Pinpoint the cell where the given text exists, returning its (x, y) midpoint coordinate. 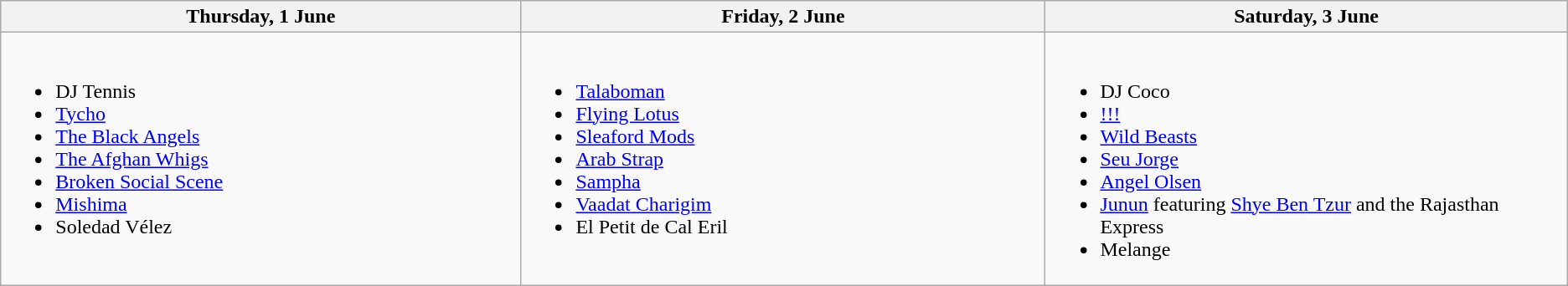
Saturday, 3 June (1307, 17)
DJ TennisTychoThe Black AngelsThe Afghan WhigsBroken Social SceneMishimaSoledad Vélez (261, 159)
Thursday, 1 June (261, 17)
DJ Coco!!!Wild BeastsSeu JorgeAngel OlsenJunun featuring Shye Ben Tzur and the Rajasthan ExpressMelange (1307, 159)
Friday, 2 June (783, 17)
TalabomanFlying LotusSleaford ModsArab StrapSamphaVaadat CharigimEl Petit de Cal Eril (783, 159)
